Return (X, Y) of the center of cell containing provided text 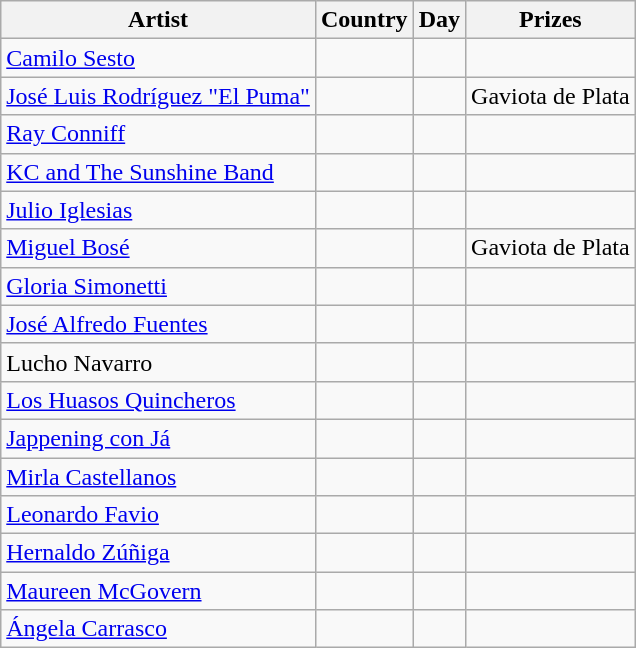
Artist (158, 20)
José Luis Rodríguez "El Puma" (158, 96)
Maureen McGovern (158, 591)
Jappening con Já (158, 438)
Julio Iglesias (158, 210)
Day (439, 20)
Ray Conniff (158, 134)
Lucho Navarro (158, 362)
Country (364, 20)
Prizes (551, 20)
Camilo Sesto (158, 58)
Mirla Castellanos (158, 477)
Miguel Bosé (158, 248)
Gloria Simonetti (158, 286)
Hernaldo Zúñiga (158, 553)
Los Huasos Quincheros (158, 400)
José Alfredo Fuentes (158, 324)
KC and The Sunshine Band (158, 172)
Ángela Carrasco (158, 629)
Leonardo Favio (158, 515)
